Output the [x, y] coordinate of the center of the cell containing the given text.  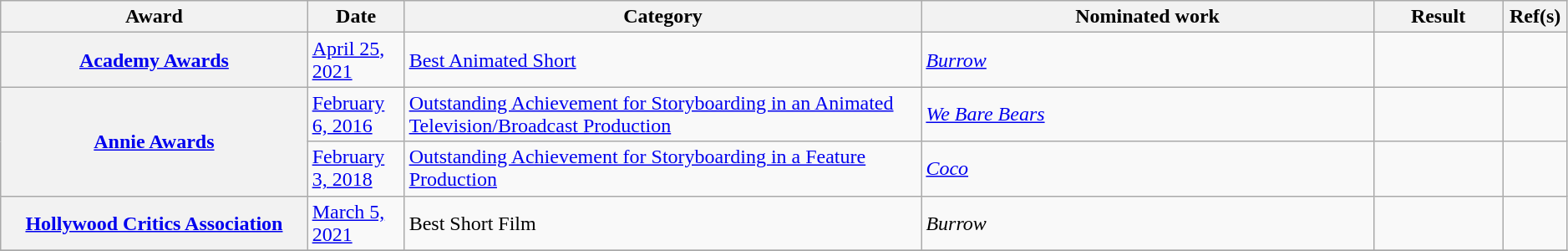
Date [356, 17]
Category [663, 17]
Outstanding Achievement for Storyboarding in an Animated Television/Broadcast Production [663, 114]
Ref(s) [1535, 17]
Nominated work [1148, 17]
Best Animated Short [663, 60]
Result [1439, 17]
Annie Awards [154, 141]
Academy Awards [154, 60]
Hollywood Critics Association [154, 223]
Outstanding Achievement for Storyboarding in a Feature Production [663, 169]
February 6, 2016 [356, 114]
Best Short Film [663, 223]
Coco [1148, 169]
April 25, 2021 [356, 60]
We Bare Bears [1148, 114]
Award [154, 17]
March 5, 2021 [356, 223]
February 3, 2018 [356, 169]
